Extract the (X, Y) coordinate from the center of the cell holding the provided text.  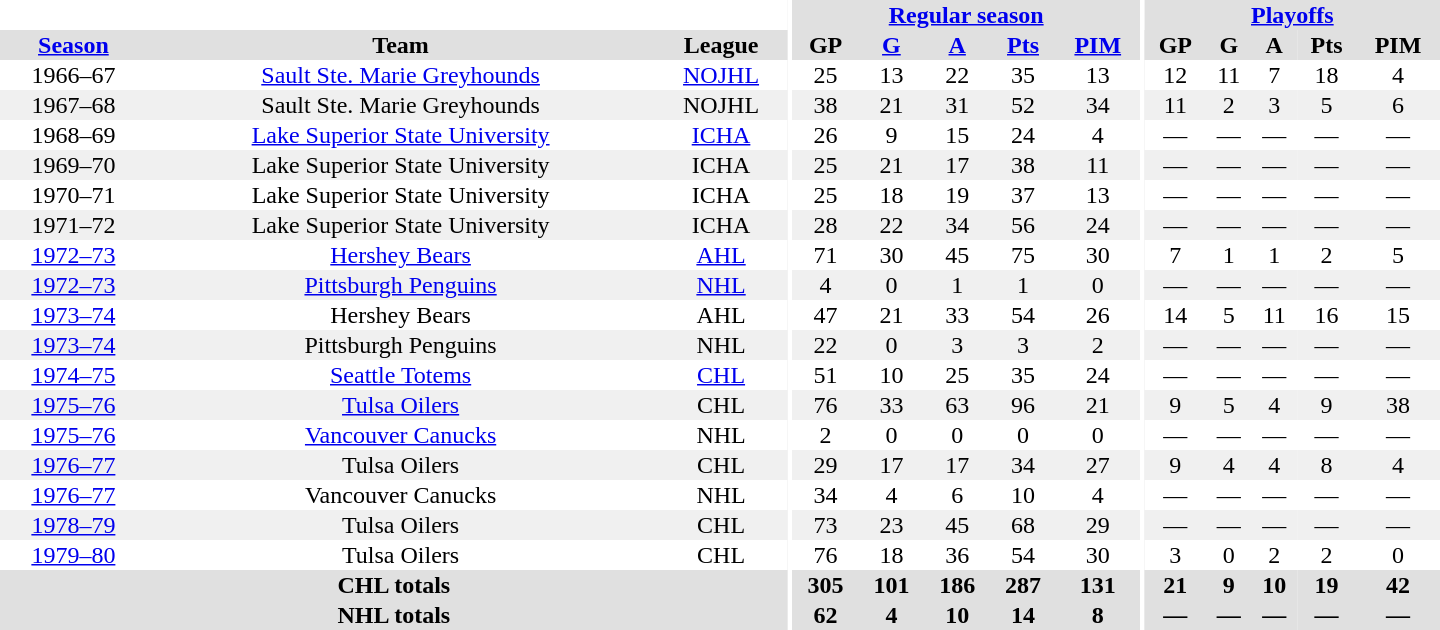
63 (957, 405)
131 (1098, 585)
1966–67 (74, 75)
Seattle Totems (401, 375)
CHL totals (394, 585)
186 (957, 585)
League (720, 45)
1967–68 (74, 105)
71 (826, 255)
47 (826, 315)
305 (826, 585)
Season (74, 45)
1968–69 (74, 135)
36 (957, 555)
68 (1023, 525)
287 (1023, 585)
23 (892, 525)
Team (401, 45)
96 (1023, 405)
1971–72 (74, 225)
12 (1176, 75)
75 (1023, 255)
1974–75 (74, 375)
1970–71 (74, 195)
1979–80 (74, 555)
1978–79 (74, 525)
52 (1023, 105)
27 (1098, 465)
101 (892, 585)
Regular season (966, 15)
31 (957, 105)
16 (1326, 315)
28 (826, 225)
1969–70 (74, 165)
Playoffs (1292, 15)
37 (1023, 195)
NHL totals (394, 615)
56 (1023, 225)
51 (826, 375)
62 (826, 615)
42 (1398, 585)
73 (826, 525)
